Output the (x, y) coordinate of the center of the cell containing the given text.  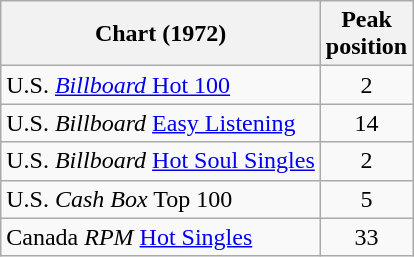
Canada RPM Hot Singles (161, 237)
U.S. Billboard Hot Soul Singles (161, 161)
U.S. Billboard Easy Listening (161, 123)
U.S. Cash Box Top 100 (161, 199)
Chart (1972) (161, 34)
14 (366, 123)
33 (366, 237)
U.S. Billboard Hot 100 (161, 85)
Peakposition (366, 34)
5 (366, 199)
